Pinpoint the cell where the given text exists, returning its (X, Y) midpoint coordinate. 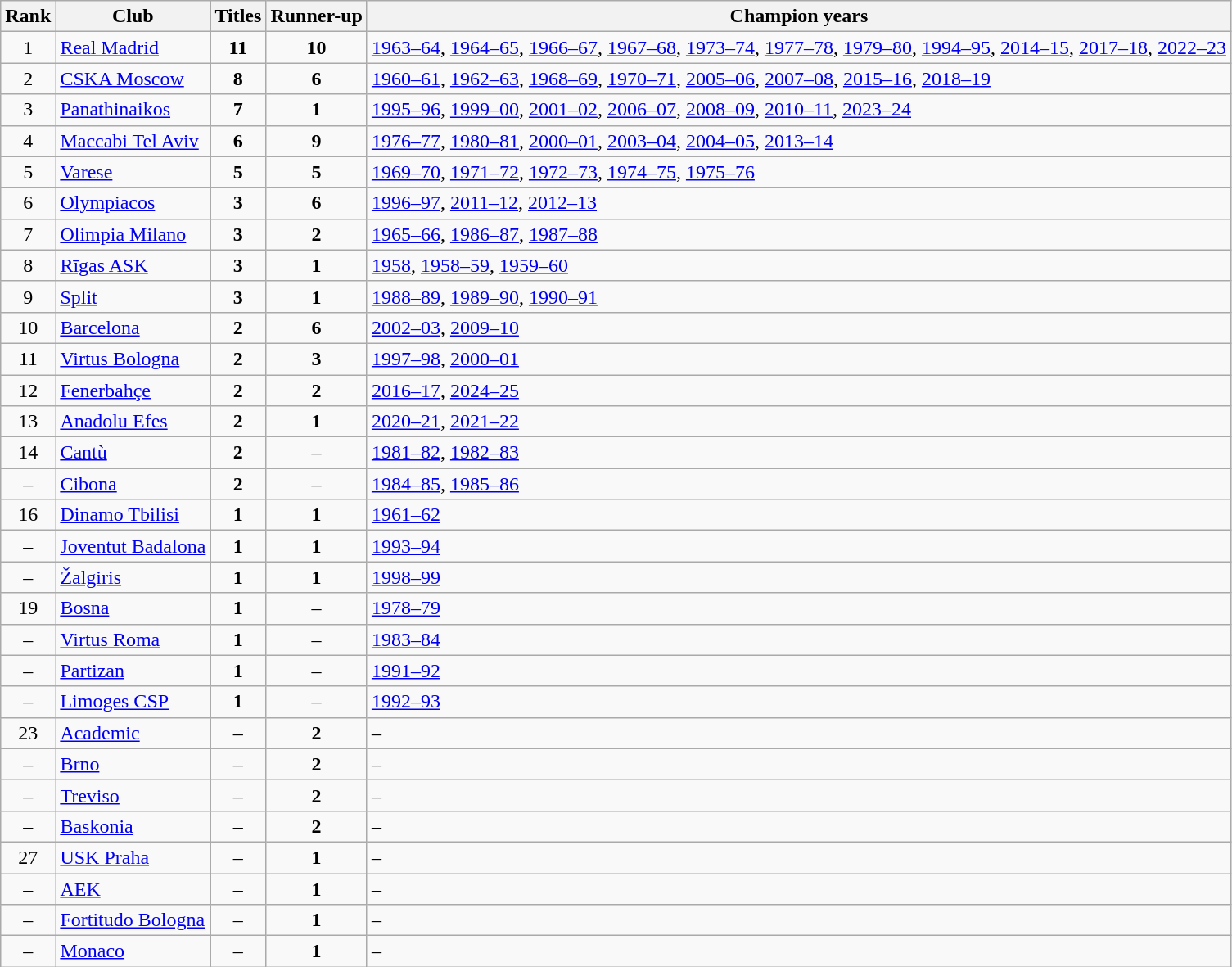
Runner-up (317, 16)
2016–17, 2024–25 (799, 391)
USK Praha (133, 857)
1998–99 (799, 577)
Virtus Bologna (133, 359)
Cantù (133, 453)
Rīgas ASK (133, 265)
Joventut Badalona (133, 546)
14 (28, 453)
1981–82, 1982–83 (799, 453)
Žalgiris (133, 577)
Olimpia Milano (133, 234)
Split (133, 296)
19 (28, 608)
4 (28, 141)
Maccabi Tel Aviv (133, 141)
Fenerbahçe (133, 391)
Cibona (133, 484)
Brno (133, 764)
27 (28, 857)
1976–77, 1980–81, 2000–01, 2003–04, 2004–05, 2013–14 (799, 141)
1961–62 (799, 515)
Rank (28, 16)
1992–93 (799, 702)
12 (28, 391)
1978–79 (799, 608)
Dinamo Tbilisi (133, 515)
Panathinaikos (133, 110)
Varese (133, 172)
Monaco (133, 951)
2002–03, 2009–10 (799, 328)
1996–97, 2011–12, 2012–13 (799, 203)
Olympiacos (133, 203)
1960–61, 1962–63, 1968–69, 1970–71, 2005–06, 2007–08, 2015–16, 2018–19 (799, 79)
1988–89, 1989–90, 1990–91 (799, 296)
Anadolu Efes (133, 422)
Barcelona (133, 328)
1983–84 (799, 639)
1984–85, 1985–86 (799, 484)
Bosna (133, 608)
Champion years (799, 16)
Treviso (133, 795)
1991–92 (799, 671)
1969–70, 1971–72, 1972–73, 1974–75, 1975–76 (799, 172)
1993–94 (799, 546)
Limoges CSP (133, 702)
Titles (238, 16)
Fortitudo Bologna (133, 920)
16 (28, 515)
23 (28, 733)
1963–64, 1964–65, 1966–67, 1967–68, 1973–74, 1977–78, 1979–80, 1994–95, 2014–15, 2017–18, 2022–23 (799, 47)
2020–21, 2021–22 (799, 422)
Partizan (133, 671)
1965–66, 1986–87, 1987–88 (799, 234)
1995–96, 1999–00, 2001–02, 2006–07, 2008–09, 2010–11, 2023–24 (799, 110)
1958, 1958–59, 1959–60 (799, 265)
Baskonia (133, 826)
Club (133, 16)
CSKA Moscow (133, 79)
1997–98, 2000–01 (799, 359)
AEK (133, 888)
13 (28, 422)
Academic (133, 733)
Virtus Roma (133, 639)
Real Madrid (133, 47)
